From the cell containing the given text, extract its center point as (x, y) coordinate. 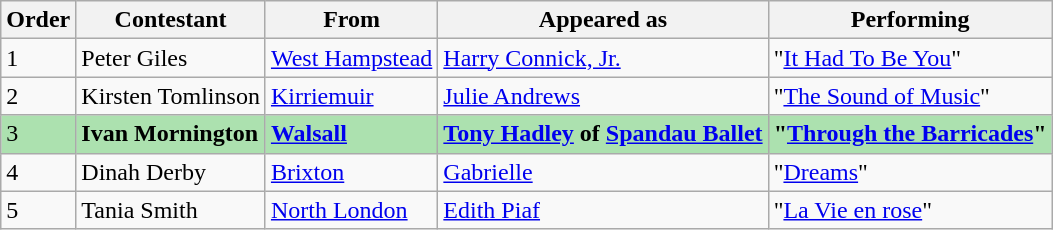
"Dreams" (910, 172)
Brixton (351, 172)
Harry Connick, Jr. (603, 58)
Ivan Mornington (171, 134)
"Through the Barricades" (910, 134)
4 (38, 172)
1 (38, 58)
Kirriemuir (351, 96)
Gabrielle (603, 172)
Dinah Derby (171, 172)
Tony Hadley of Spandau Ballet (603, 134)
"The Sound of Music" (910, 96)
Kirsten Tomlinson (171, 96)
5 (38, 210)
Walsall (351, 134)
West Hampstead (351, 58)
Performing (910, 20)
"It Had To Be You" (910, 58)
3 (38, 134)
Tania Smith (171, 210)
2 (38, 96)
Appeared as (603, 20)
Order (38, 20)
"La Vie en rose" (910, 210)
Peter Giles (171, 58)
Edith Piaf (603, 210)
From (351, 20)
Contestant (171, 20)
North London (351, 210)
Julie Andrews (603, 96)
